Search for the cell housing the specified text and yield its [x, y] center coordinate. 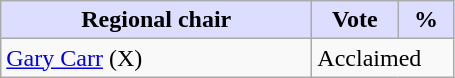
Gary Carr (X) [156, 58]
% [426, 20]
Vote [355, 20]
Regional chair [156, 20]
Acclaimed [383, 58]
